Pinpoint the cell where the given text exists, returning its [X, Y] midpoint coordinate. 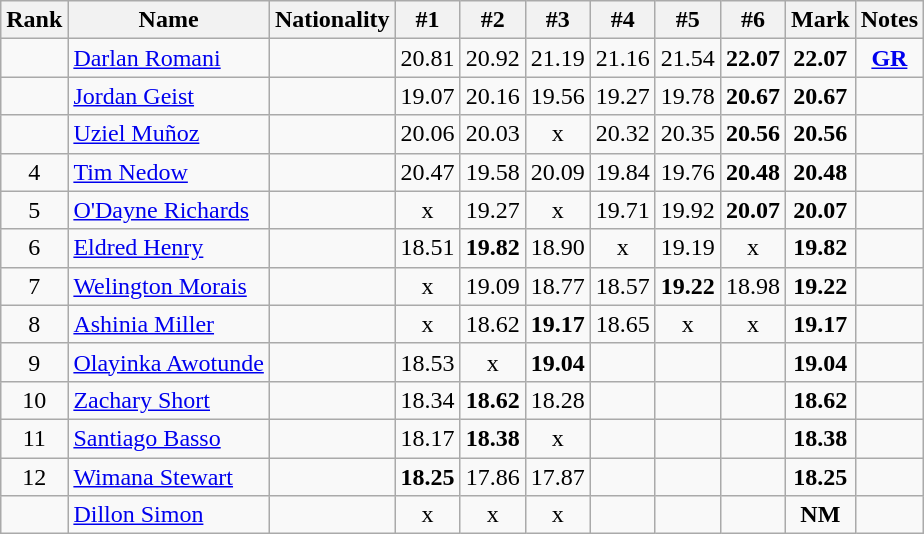
20.03 [492, 134]
Rank [34, 20]
#2 [492, 20]
18.98 [752, 286]
Dillon Simon [168, 515]
20.32 [622, 134]
18.17 [428, 438]
21.16 [622, 58]
19.07 [428, 96]
20.92 [492, 58]
Notes [889, 20]
GR [889, 58]
Eldred Henry [168, 248]
18.65 [622, 324]
19.58 [492, 172]
10 [34, 400]
5 [34, 210]
Tim Nedow [168, 172]
20.47 [428, 172]
Ashinia Miller [168, 324]
#3 [558, 20]
9 [34, 362]
18.34 [428, 400]
19.76 [688, 172]
18.57 [622, 286]
12 [34, 477]
O'Dayne Richards [168, 210]
4 [34, 172]
20.81 [428, 58]
#6 [752, 20]
7 [34, 286]
19.56 [558, 96]
6 [34, 248]
21.54 [688, 58]
19.92 [688, 210]
#1 [428, 20]
NM [820, 515]
20.16 [492, 96]
19.71 [622, 210]
19.78 [688, 96]
18.90 [558, 248]
#4 [622, 20]
20.35 [688, 134]
Santiago Basso [168, 438]
Olayinka Awotunde [168, 362]
21.19 [558, 58]
Mark [820, 20]
Zachary Short [168, 400]
#5 [688, 20]
Uziel Muñoz [168, 134]
18.28 [558, 400]
11 [34, 438]
19.09 [492, 286]
Nationality [332, 20]
Darlan Romani [168, 58]
19.84 [622, 172]
Welington Morais [168, 286]
Name [168, 20]
19.19 [688, 248]
Jordan Geist [168, 96]
17.87 [558, 477]
20.06 [428, 134]
18.51 [428, 248]
17.86 [492, 477]
8 [34, 324]
20.09 [558, 172]
18.53 [428, 362]
18.77 [558, 286]
Wimana Stewart [168, 477]
